Pinpoint the cell where the given text exists, returning its [X, Y] midpoint coordinate. 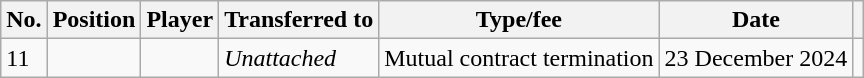
Transferred to [299, 20]
Mutual contract termination [519, 58]
11 [24, 58]
Unattached [299, 58]
Position [94, 20]
23 December 2024 [756, 58]
Type/fee [519, 20]
No. [24, 20]
Player [180, 20]
Date [756, 20]
